Return (x, y) of the center of cell containing provided text 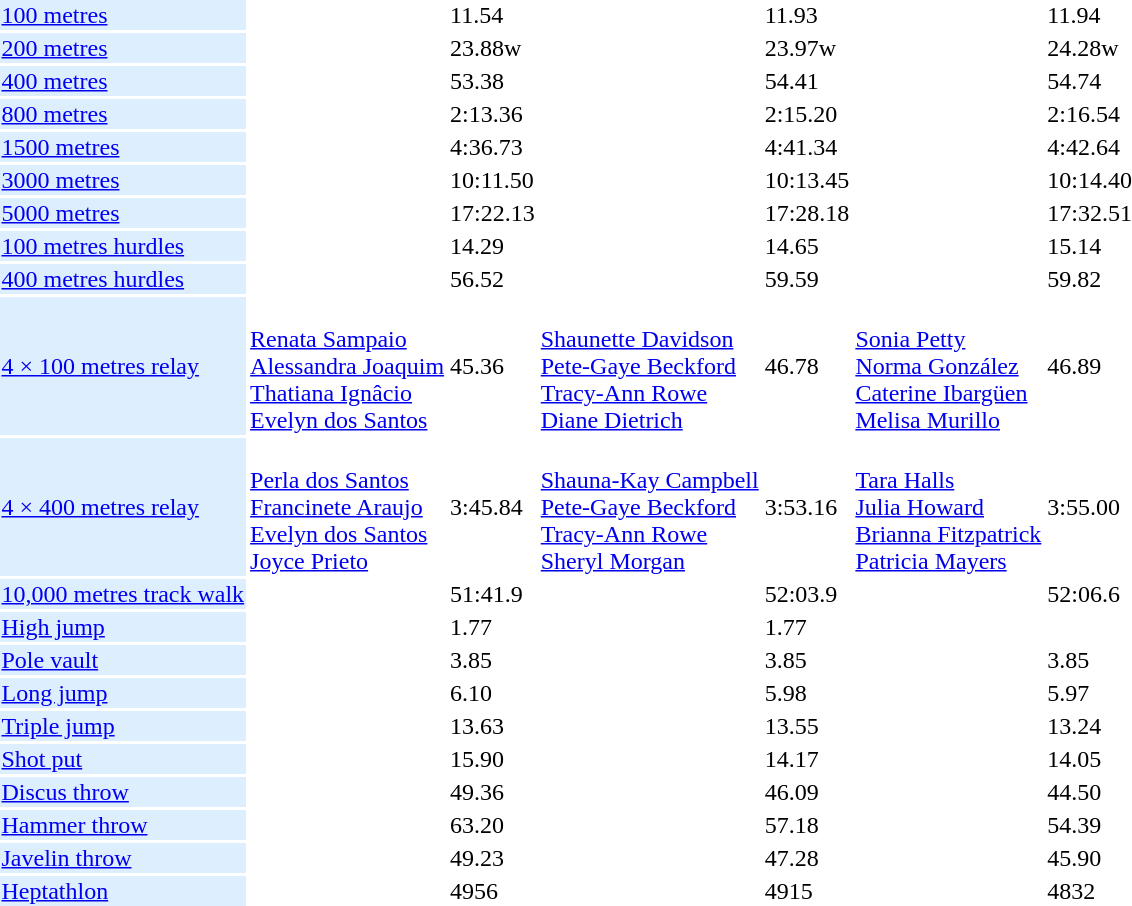
Renata SampaioAlessandra JoaquimThatiana IgnâcioEvelyn dos Santos (348, 366)
5.98 (807, 693)
49.36 (493, 792)
45.36 (493, 366)
46.09 (807, 792)
Discus throw (123, 792)
400 metres (123, 81)
200 metres (123, 48)
53.38 (493, 81)
3:53.16 (807, 507)
2:15.20 (807, 114)
52:03.9 (807, 594)
4 × 400 metres relay (123, 507)
11.93 (807, 15)
23.88w (493, 48)
Shaunette DavidsonPete-Gaye BeckfordTracy-Ann RoweDiane Dietrich (650, 366)
17:22.13 (493, 213)
10:13.45 (807, 180)
14.65 (807, 246)
High jump (123, 627)
Tara HallsJulia HowardBrianna FitzpatrickPatricia Mayers (948, 507)
400 metres hurdles (123, 279)
1500 metres (123, 147)
14.17 (807, 759)
800 metres (123, 114)
4915 (807, 891)
4956 (493, 891)
10:11.50 (493, 180)
47.28 (807, 858)
13.55 (807, 726)
4:41.34 (807, 147)
46.78 (807, 366)
100 metres (123, 15)
17:28.18 (807, 213)
4:36.73 (493, 147)
Sonia PettyNorma GonzálezCaterine IbargüenMelisa Murillo (948, 366)
Hammer throw (123, 825)
23.97w (807, 48)
51:41.9 (493, 594)
54.41 (807, 81)
63.20 (493, 825)
49.23 (493, 858)
15.90 (493, 759)
2:13.36 (493, 114)
Pole vault (123, 660)
Javelin throw (123, 858)
3000 metres (123, 180)
4 × 100 metres relay (123, 366)
Heptathlon (123, 891)
Triple jump (123, 726)
Long jump (123, 693)
57.18 (807, 825)
10,000 metres track walk (123, 594)
Shot put (123, 759)
3:45.84 (493, 507)
14.29 (493, 246)
6.10 (493, 693)
59.59 (807, 279)
100 metres hurdles (123, 246)
56.52 (493, 279)
11.54 (493, 15)
5000 metres (123, 213)
13.63 (493, 726)
Perla dos SantosFrancinete AraujoEvelyn dos SantosJoyce Prieto (348, 507)
Shauna-Kay CampbellPete-Gaye BeckfordTracy-Ann RoweSheryl Morgan (650, 507)
